Determine the [x, y] coordinate at the center of the cell enclosing the given text.  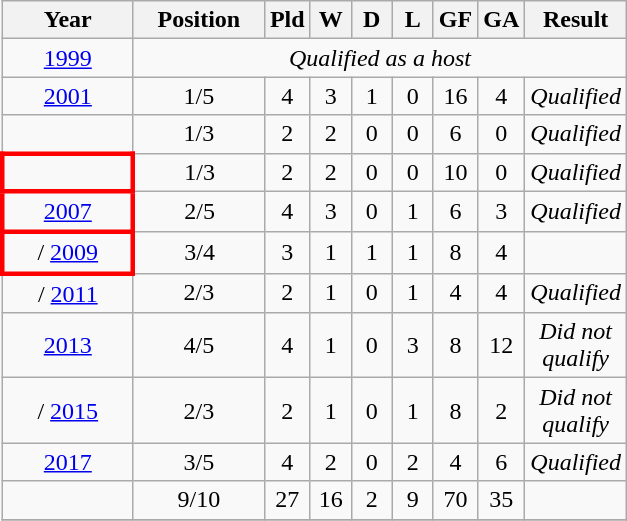
10 [455, 172]
Result [576, 20]
Position [198, 20]
Qualified as a host [380, 58]
27 [287, 500]
1999 [68, 58]
3/4 [198, 252]
4/5 [198, 346]
2/5 [198, 212]
W [330, 20]
2013 [68, 346]
L [412, 20]
/ 2011 [68, 293]
GF [455, 20]
3/5 [198, 462]
1/5 [198, 96]
70 [455, 500]
/ 2009 [68, 252]
2007 [68, 212]
12 [502, 346]
2017 [68, 462]
2001 [68, 96]
D [372, 20]
Year [68, 20]
/ 2015 [68, 410]
Pld [287, 20]
9 [412, 500]
9/10 [198, 500]
35 [502, 500]
GA [502, 20]
